Return (X, Y) of the center of cell containing provided text 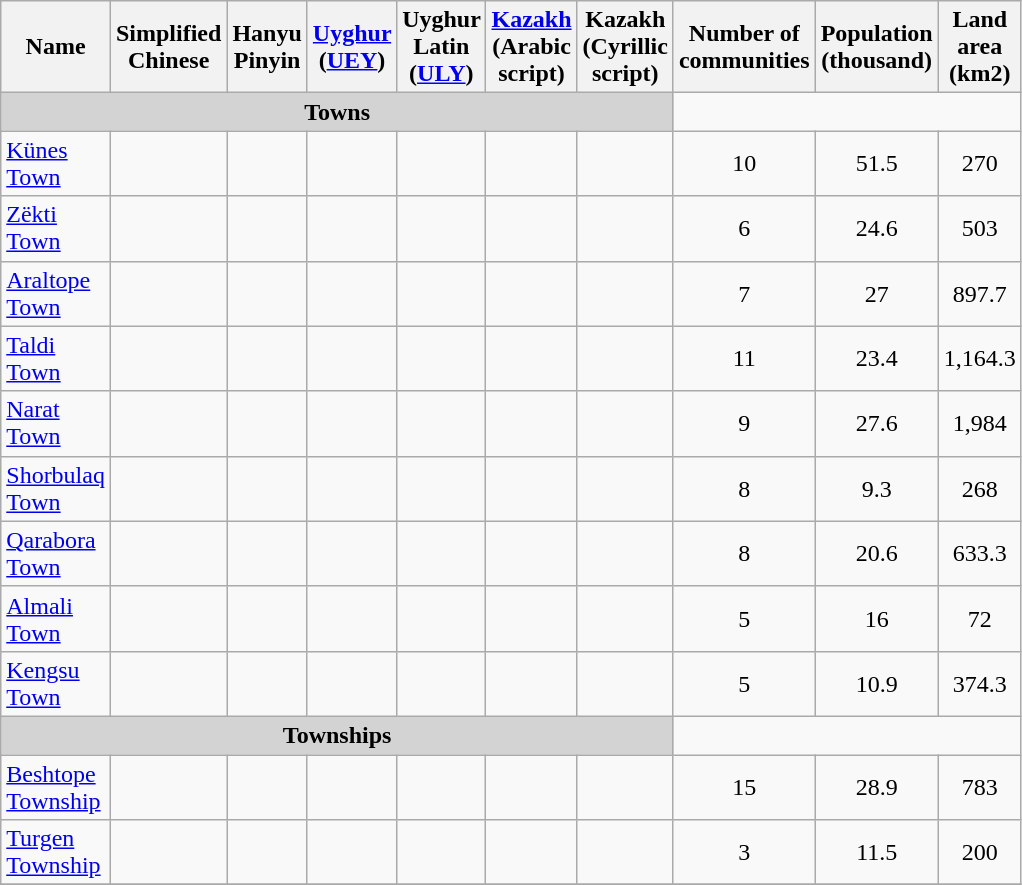
Number of communities (744, 47)
783 (980, 786)
Kengsu Town (56, 684)
1,984 (980, 424)
Kazakh (Cyrillic script) (625, 47)
Uyghur (UEY) (352, 47)
27 (876, 294)
10.9 (876, 684)
20.6 (876, 554)
268 (980, 488)
9.3 (876, 488)
Narat Town (56, 424)
9 (744, 424)
Qarabora Town (56, 554)
Turgen Township (56, 852)
72 (980, 618)
51.5 (876, 164)
270 (980, 164)
Towns (338, 112)
Population (thousand) (876, 47)
Townships (338, 735)
16 (876, 618)
Almali Town (56, 618)
Shorbulaq Town (56, 488)
Land area (km2) (980, 47)
Taldi Town (56, 358)
7 (744, 294)
Uyghur Latin (ULY) (442, 47)
6 (744, 228)
897.7 (980, 294)
28.9 (876, 786)
Simplified Chinese (168, 47)
10 (744, 164)
Araltope Town (56, 294)
Name (56, 47)
Beshtope Township (56, 786)
374.3 (980, 684)
3 (744, 852)
Hanyu Pinyin (267, 47)
11 (744, 358)
11.5 (876, 852)
Kazakh (Arabic script) (532, 47)
503 (980, 228)
23.4 (876, 358)
633.3 (980, 554)
27.6 (876, 424)
15 (744, 786)
200 (980, 852)
24.6 (876, 228)
Zëkti Town (56, 228)
1,164.3 (980, 358)
Künes Town (56, 164)
